Determine the [x, y] coordinate at the center of the cell enclosing the given text.  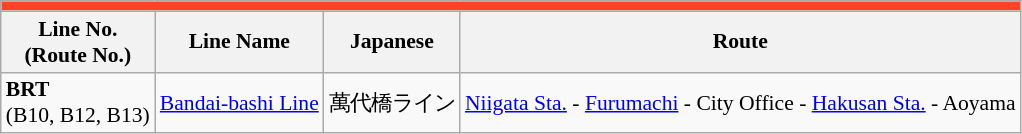
Line Name [240, 42]
Line No.(Route No.) [78, 42]
BRT(B10, B12, B13) [78, 102]
Bandai-bashi Line [240, 102]
Niigata Sta. - Furumachi - City Office - Hakusan Sta. - Aoyama [740, 102]
萬代橋ライン [392, 102]
Route [740, 42]
Japanese [392, 42]
